From the cell containing the given text, extract its center point as (X, Y) coordinate. 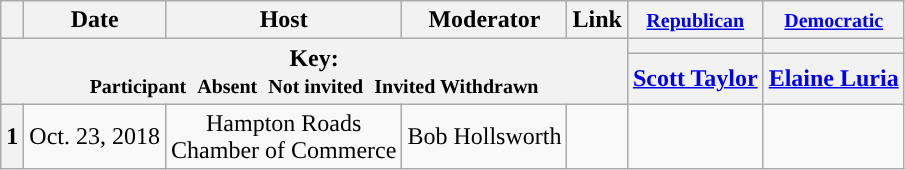
Key: Participant Absent Not invited Invited Withdrawn (314, 72)
Elaine Luria (834, 78)
Hampton RoadsChamber of Commerce (284, 136)
1 (12, 136)
Moderator (484, 20)
Bob Hollsworth (484, 136)
Link (597, 20)
Scott Taylor (695, 78)
Date (95, 20)
Oct. 23, 2018 (95, 136)
Host (284, 20)
Democratic (834, 20)
Republican (695, 20)
